Search for the cell housing the specified text and yield its [X, Y] center coordinate. 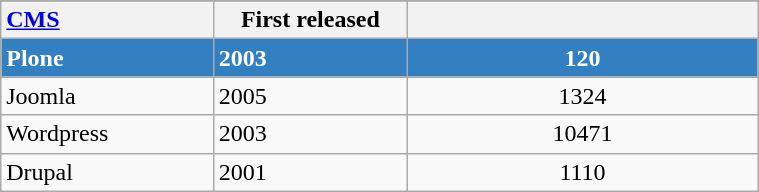
2005 [310, 96]
10471 [582, 134]
Joomla [108, 96]
1110 [582, 172]
Plone [108, 58]
CMS [108, 20]
Drupal [108, 172]
Wordpress [108, 134]
First released [310, 20]
1324 [582, 96]
2001 [310, 172]
120 [582, 58]
